Search for the cell housing the specified text and yield its [x, y] center coordinate. 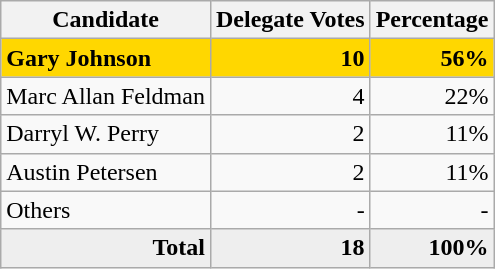
10 [290, 58]
18 [290, 248]
Delegate Votes [290, 20]
Austin Petersen [106, 172]
Gary Johnson [106, 58]
Total [106, 248]
56% [432, 58]
Percentage [432, 20]
4 [290, 96]
22% [432, 96]
Darryl W. Perry [106, 134]
Marc Allan Feldman [106, 96]
100% [432, 248]
Candidate [106, 20]
Others [106, 210]
